Provide the [x, y] coordinate of the cell's center where the given text is located.  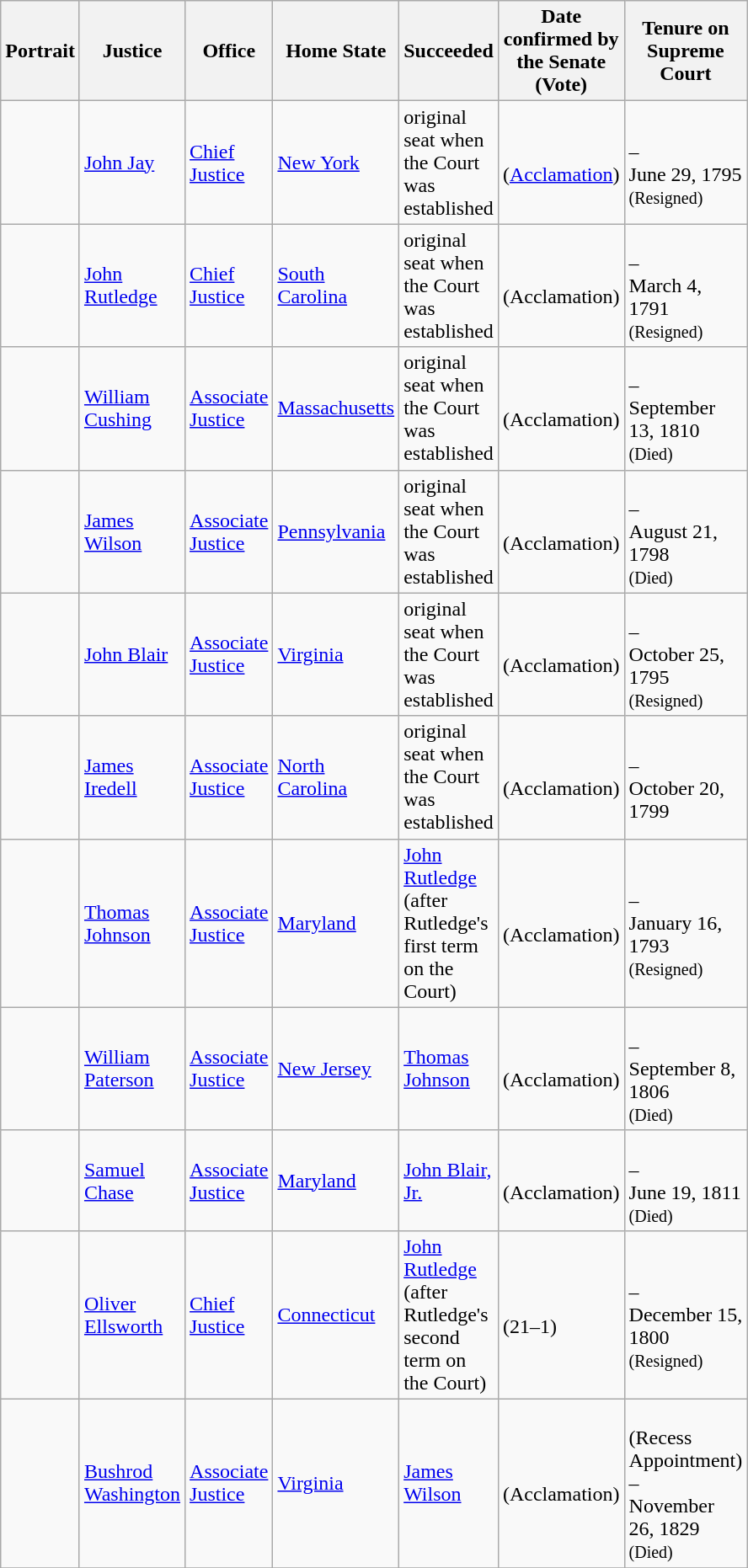
Date confirmed by the Senate(Vote) [561, 51]
John Blair [131, 654]
John Blair, Jr. [449, 1181]
Samuel Chase [131, 1181]
Tenure on Supreme Court [686, 51]
Connecticut [336, 1315]
William Cushing [131, 408]
New Jersey [336, 1069]
Succeeded [449, 51]
–October 25, 1795(Resigned) [686, 654]
Bushrod Washington [131, 1483]
South Carolina [336, 285]
–March 4, 1791(Resigned) [686, 285]
North Carolina [336, 777]
–June 19, 1811(Died) [686, 1181]
Massachusetts [336, 408]
John Rutledge [131, 285]
–September 13, 1810(Died) [686, 408]
Pennsylvania [336, 531]
–August 21, 1798(Died) [686, 531]
William Paterson [131, 1069]
(Recess Appointment)–November 26, 1829(Died) [686, 1483]
Home State [336, 51]
Office [229, 51]
–June 29, 1795(Resigned) [686, 163]
–December 15, 1800(Resigned) [686, 1315]
–January 16, 1793(Resigned) [686, 923]
Oliver Ellsworth [131, 1315]
Justice [131, 51]
John Rutledge (after Rutledge's second term on the Court) [449, 1315]
James Iredell [131, 777]
(21–1) [561, 1315]
John Jay [131, 163]
–October 20, 1799 [686, 777]
New York [336, 163]
Portrait [40, 51]
–September 8, 1806(Died) [686, 1069]
John Rutledge (after Rutledge's first term on the Court) [449, 923]
